Capture the cell that displays the provided text and extract its (x, y) central coordinate. 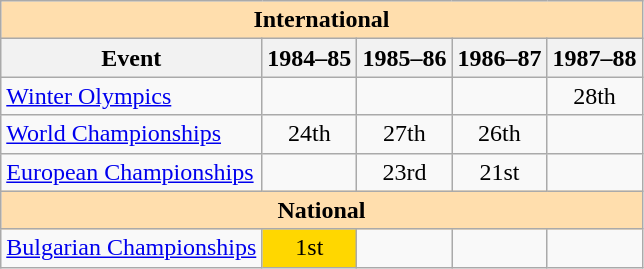
1st (310, 248)
23rd (404, 172)
26th (500, 134)
28th (594, 96)
Event (132, 58)
1986–87 (500, 58)
24th (310, 134)
1984–85 (310, 58)
1987–88 (594, 58)
World Championships (132, 134)
1985–86 (404, 58)
Bulgarian Championships (132, 248)
International (322, 20)
National (322, 210)
Winter Olympics (132, 96)
21st (500, 172)
27th (404, 134)
European Championships (132, 172)
